Capture the cell that displays the provided text and extract its [x, y] central coordinate. 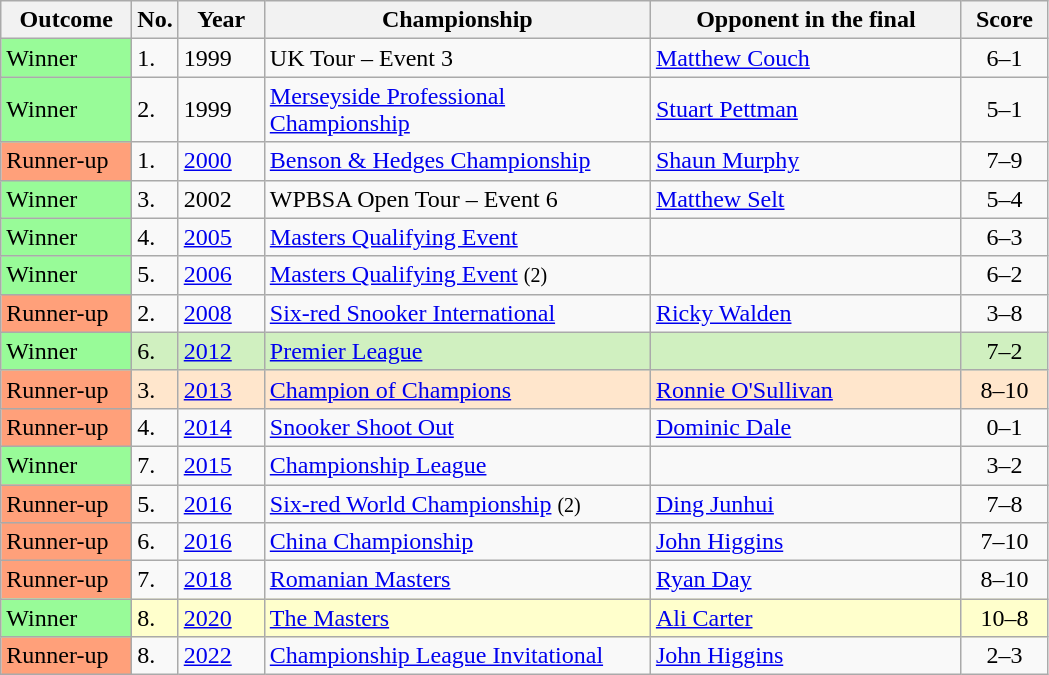
The Masters [457, 618]
Romanian Masters [457, 580]
7–2 [1004, 351]
Opponent in the final [806, 20]
2006 [221, 275]
6–2 [1004, 275]
3–2 [1004, 465]
Masters Qualifying Event [457, 237]
Ding Junhui [806, 503]
2022 [221, 656]
2–3 [1004, 656]
Year [221, 20]
Championship [457, 20]
Matthew Couch [806, 58]
Six-red World Championship (2) [457, 503]
UK Tour – Event 3 [457, 58]
Outcome [66, 20]
WPBSA Open Tour – Event 6 [457, 199]
2008 [221, 313]
Masters Qualifying Event (2) [457, 275]
Ryan Day [806, 580]
Dominic Dale [806, 427]
Six-red Snooker International [457, 313]
6–1 [1004, 58]
2015 [221, 465]
2005 [221, 237]
7–10 [1004, 542]
China Championship [457, 542]
0–1 [1004, 427]
Premier League [457, 351]
5–1 [1004, 110]
2018 [221, 580]
Championship League [457, 465]
2013 [221, 389]
3–8 [1004, 313]
Score [1004, 20]
No. [155, 20]
Benson & Hedges Championship [457, 161]
2020 [221, 618]
2002 [221, 199]
Ricky Walden [806, 313]
2012 [221, 351]
7–8 [1004, 503]
Merseyside Professional Championship [457, 110]
Stuart Pettman [806, 110]
2014 [221, 427]
Ronnie O'Sullivan [806, 389]
10–8 [1004, 618]
Champion of Champions [457, 389]
2000 [221, 161]
Ali Carter [806, 618]
7–9 [1004, 161]
5–4 [1004, 199]
Shaun Murphy [806, 161]
6–3 [1004, 237]
Snooker Shoot Out [457, 427]
Matthew Selt [806, 199]
Championship League Invitational [457, 656]
